Identify which cell holds the provided text, then report its [X, Y] central coordinate. 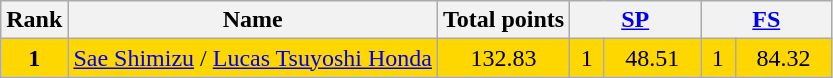
Rank [34, 20]
132.83 [503, 58]
84.32 [784, 58]
Name [253, 20]
Sae Shimizu / Lucas Tsuyoshi Honda [253, 58]
Total points [503, 20]
48.51 [652, 58]
FS [766, 20]
SP [636, 20]
